Identify which cell holds the provided text, then report its [x, y] central coordinate. 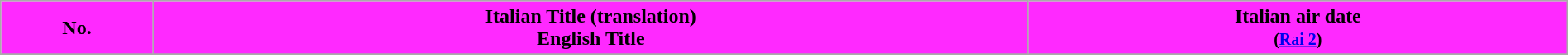
No. [77, 28]
Italian air date(Rai 2) [1298, 28]
Italian Title (translation)English Title [590, 28]
